For the text-containing cell, return its midpoint in (x, y) coordinate format. 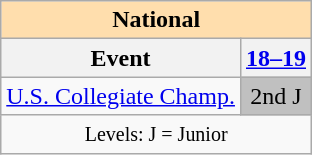
U.S. Collegiate Champ. (121, 96)
National (156, 20)
2nd J (276, 96)
Levels: J = Junior (156, 134)
18–19 (276, 58)
Event (121, 58)
